Capture the cell that displays the provided text and extract its [x, y] central coordinate. 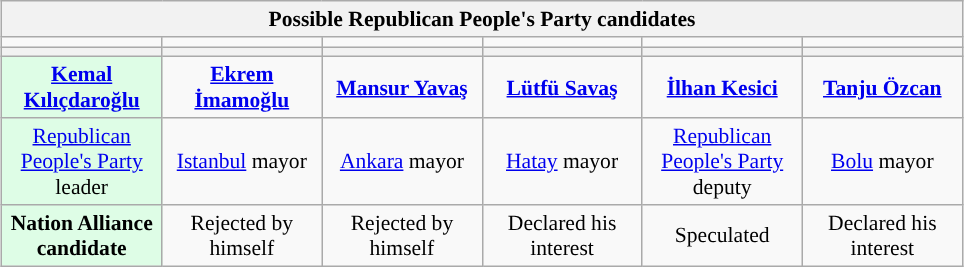
Ankara mayor [402, 162]
Tanju Özcan [882, 88]
Mansur Yavaş [402, 88]
Nation Alliance candidate [82, 236]
Bolu mayor [882, 162]
Lütfü Savaş [562, 88]
Ekrem İmamoğlu [242, 88]
Possible Republican People's Party candidates [482, 19]
Republican People's Party leader [82, 162]
Istanbul mayor [242, 162]
Speculated [722, 236]
Republican People's Party deputy [722, 162]
Kemal Kılıçdaroğlu [82, 88]
Hatay mayor [562, 162]
İlhan Kesici [722, 88]
